Search for the cell housing the specified text and yield its (X, Y) center coordinate. 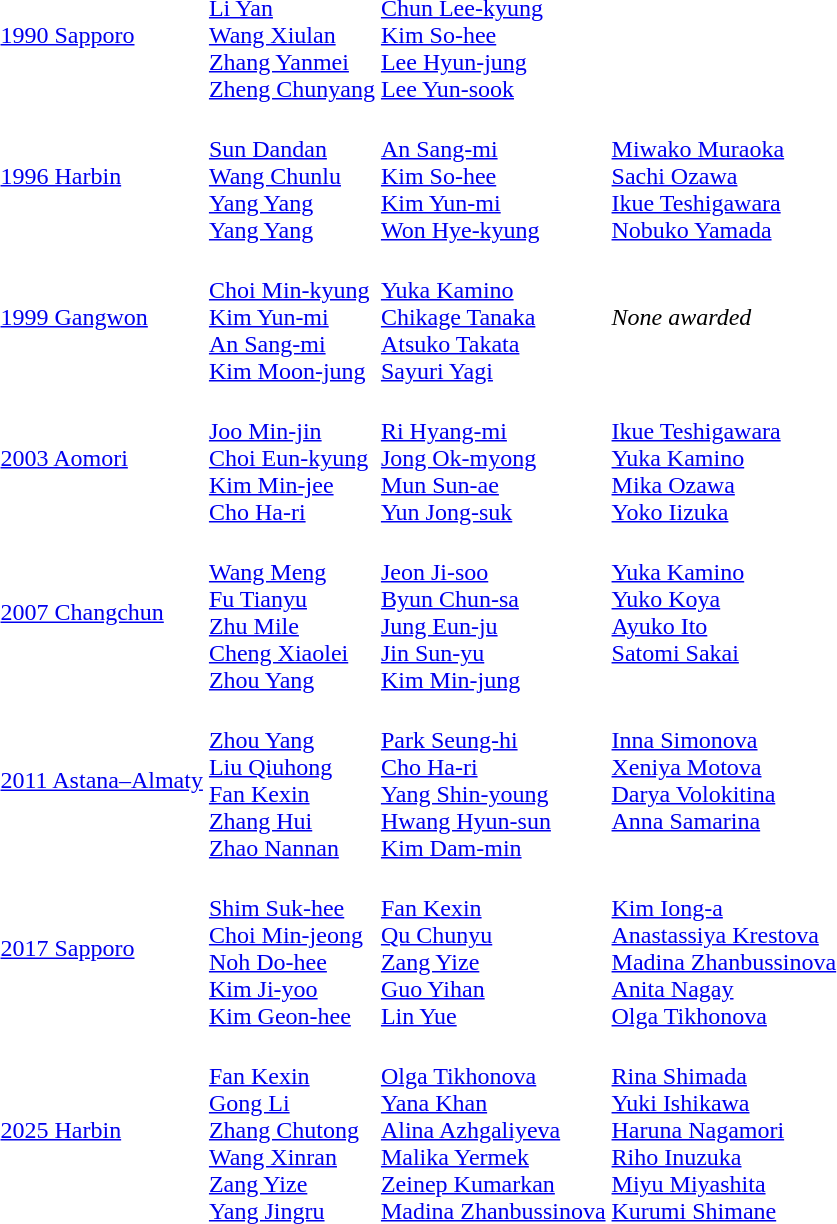
An Sang-miKim So-heeKim Yun-miWon Hye-kyung (493, 176)
Zhou YangLiu QiuhongFan KexinZhang HuiZhao Nannan (292, 780)
Shim Suk-heeChoi Min-jeongNoh Do-heeKim Ji-yooKim Geon-hee (292, 948)
Joo Min-jinChoi Eun-kyungKim Min-jeeCho Ha-ri (292, 458)
Choi Min-kyungKim Yun-miAn Sang-miKim Moon-jung (292, 317)
Ri Hyang-miJong Ok-myongMun Sun-aeYun Jong-suk (493, 458)
Fan KexinQu ChunyuZang YizeGuo YihanLin Yue (493, 948)
Jeon Ji-sooByun Chun-saJung Eun-juJin Sun-yuKim Min-jung (493, 612)
Yuka KaminoChikage TanakaAtsuko TakataSayuri Yagi (493, 317)
Sun DandanWang ChunluYang YangYang Yang (292, 176)
Wang MengFu TianyuZhu MileCheng XiaoleiZhou Yang (292, 612)
Park Seung-hiCho Ha-riYang Shin-youngHwang Hyun-sunKim Dam-min (493, 780)
